Extract the [X, Y] coordinate from the center of the cell holding the provided text.  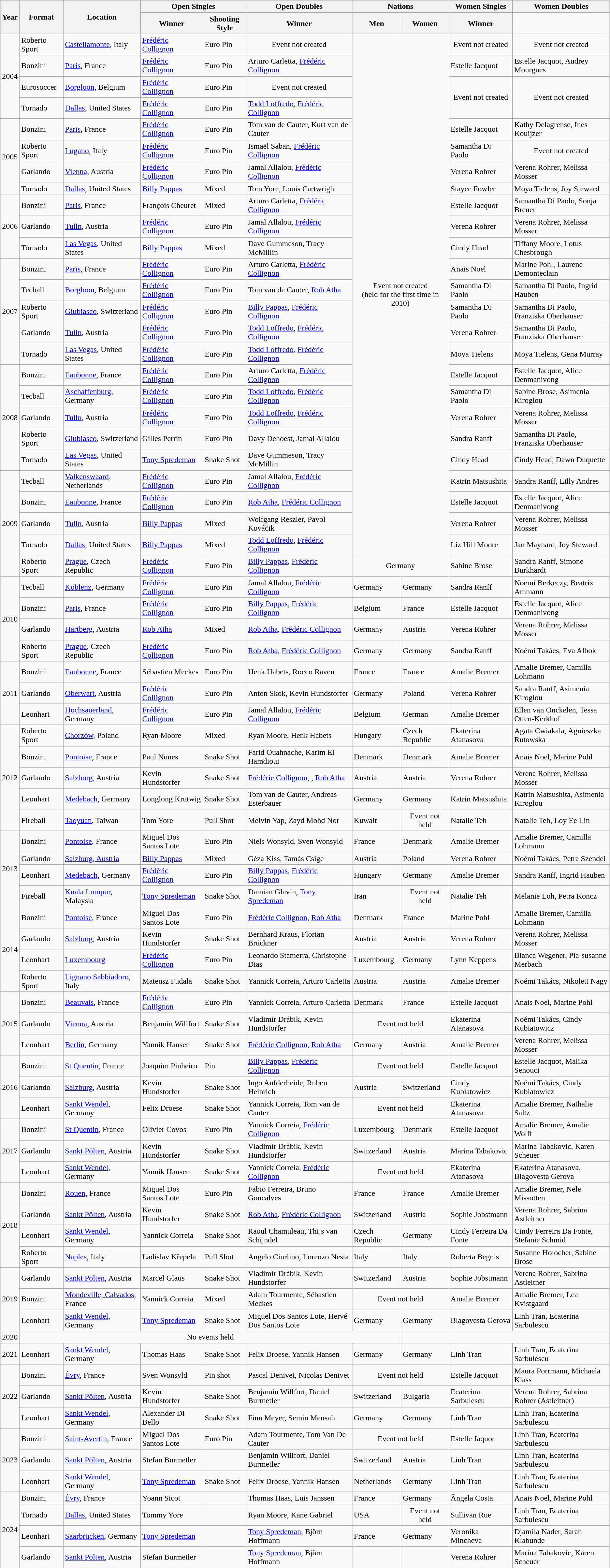
2010 [10, 619]
Anton Skok, Kevin Hundstorfer [299, 693]
2024 [10, 1530]
2020 [10, 1337]
Cindy Ferreira Da Fonte [480, 1235]
Location [102, 17]
Pascal Denivet, Nicolas Denivet [299, 1375]
Ladislav Křepela [172, 1257]
Marine Pohl, Laurene Demonteclain [561, 269]
Bernhard Kraus, Florian Brückner [299, 939]
Hochsauerland, Germany [102, 714]
Castellamonte, Italy [102, 44]
Olivier Covos [172, 1130]
Ryan Moore [172, 735]
Cindy Ferreira Da Fonte, Stefanie Schmid [561, 1235]
Natalie Teh, Loy Ee Lin [561, 820]
Estelle Jacquot, Audrey Mourgues [561, 66]
Oberwart, Austria [102, 693]
Kuwait [377, 820]
Cindy Kubiatowicz [480, 1087]
Sandra Ranff, Asimenia Kiroglou [561, 693]
Rob Atha [172, 630]
Ryan Moore, Henk Habets [299, 735]
Beauvais, France [102, 1003]
2007 [10, 312]
Adam Tourmente, Sébastien Meckes [299, 1299]
Wolfgang Reszler, Pavol Kováčik [299, 523]
Year [10, 17]
Moya Tielens, Joy Steward [561, 188]
Women [425, 23]
Marina Tabakovic [480, 1150]
François Cheuret [172, 205]
Tommy Yore [172, 1515]
Noémi Takács, Petra Szendei [561, 858]
Valkenswaard, Netherlands [102, 481]
Blagovesta Gerova [480, 1321]
2017 [10, 1150]
Ellen van Onckelen, Tessa Otten-Kerkhof [561, 714]
Tiffany Moore, Lotus Chesbrough [561, 248]
Hartberg, Austria [102, 630]
Marcel Glaus [172, 1278]
Sébastien Meckes [172, 672]
Open Singles [193, 7]
Stayce Fowler [480, 188]
Ekaterina Atanasova, Blagovesta Gerova [561, 1172]
Amalie Bremer, Nele Missotten [561, 1193]
2022 [10, 1396]
Saint-Avertin, France [102, 1439]
Sullivan Rue [480, 1515]
Verena Rohrer, Sabrina Rohrer (Astleitner) [561, 1396]
Sabine Brose [480, 566]
Raoul Chamuleau, Thijs van Schijndel [299, 1235]
Davy Dehoest, Jamal Allalou [299, 439]
Sandra Ranff, Lilly Andres [561, 481]
Frédéric Collignon, , Rob Atha [299, 778]
Felix Droese [172, 1108]
Katrin Matsushita, Asimenia Kiroglou [561, 799]
Nations [400, 7]
Taoyuan, Taiwan [102, 820]
Ângela Costa [480, 1498]
Miguel Dos Santos Lote, Hervé Dos Santos Lote [299, 1321]
Liz Hill Moore [480, 544]
Lugano, Italy [102, 151]
Amalie Bremer, Amalie Wolff [561, 1130]
No events held [211, 1337]
Leonardo Stamerra, Christophe Dias [299, 960]
Melanie Loh, Petra Koncz [561, 896]
Tom Yore [172, 820]
Noémi Takács, Eva Albok [561, 651]
Samantha Di Paolo, Ingrid Hauben [561, 290]
Sven Wonsyld [172, 1375]
Berlin, Germany [102, 1045]
Noémi Takács, Nikolett Nagy [561, 981]
Event not created(held for the first time in 2010) [400, 295]
Longlong Krutwig [172, 799]
Joaquim Pinheiro [172, 1066]
Niels Wonsyld, Sven Wonsyld [299, 842]
Shooting Style [225, 23]
Paul Nunes [172, 757]
Maura Porrmann, Michaela Klass [561, 1375]
2011 [10, 693]
Agata Cwiakala, Agnieszka Rutowska [561, 735]
Ryan Moore, Kane Gabriel [299, 1515]
Women Singles [480, 7]
Henk Habets, Rocco Raven [299, 672]
2004 [10, 76]
Alexander Di Bello [172, 1418]
Moya Tielens, Gena Murray [561, 354]
Saarbrücken, Germany [102, 1536]
Bianca Wegener, Pia-susanne Merbach [561, 960]
Angelo Ciurlino, Lorenzo Nesta [299, 1257]
2019 [10, 1299]
2006 [10, 226]
Tom Yore, Louis Cartwright [299, 188]
Moya Tielens [480, 354]
Rouen, France [102, 1193]
Amalie Bremer, Lea Kvistgaard [561, 1299]
2023 [10, 1460]
Yoann Sicot [172, 1498]
Thomas Haas, Luis Janssen [299, 1498]
Women Doubles [561, 7]
2005 [10, 156]
Tom van de Cauter, Kurt van de Cauter [299, 129]
Samantha Di Paolo, Sonja Breuer [561, 205]
Chorzów, Poland [102, 735]
Cindy Head, Dawn Duquette [561, 460]
Kuala Lumpur, Malaysia [102, 896]
Yannick Correia, Tom van de Cauter [299, 1108]
Eurosoccer [41, 87]
Aschaffenburg, Germany [102, 396]
Estelle Jacquot, Malika Senouci [561, 1066]
Anais Noel [480, 269]
2015 [10, 1023]
Benjamin Willfort [172, 1023]
Marine Pohl [480, 917]
Mondeville, Calvados, France [102, 1299]
Noemi Berkeczy, Beatrix Ammann [561, 587]
Lignano Sabbiadoro, Italy [102, 981]
Bulgaria [425, 1396]
Iran [377, 896]
Kathy Delagrense, Ines Kouijzer [561, 129]
2008 [10, 417]
Jan Maynard, Joy Steward [561, 544]
Mateusz Fudala [172, 981]
2021 [10, 1354]
Koblenz, Germany [102, 587]
Sandra Ranff, Simone Burkhardt [561, 566]
Tom van de Cauter, Rob Atha [299, 290]
Finn Meyer, Semin Mensah [299, 1418]
2013 [10, 869]
Melvin Yap, Zayd Mohd Nor [299, 820]
USA [377, 1515]
Tom van de Cauter, Andreas Esterbauer [299, 799]
Farid Ouahnache, Karim El Hamdioui [299, 757]
Amalie Bremer, Nathalie Saltz [561, 1108]
Damian Glavin, Tony Spredeman [299, 896]
Sandra Ranff, Ingrid Hauben [561, 875]
2018 [10, 1225]
Sabine Brose, Asimenia Kiroglou [561, 396]
2009 [10, 523]
Thomas Haas [172, 1354]
Men [377, 23]
2014 [10, 949]
Roberta Begnis [480, 1257]
Susanne Holocher, Sabine Brose [561, 1257]
Veronika Mincheva [480, 1536]
2016 [10, 1087]
Estelle Jaquot [480, 1439]
Open Doubles [299, 7]
Géza Kiss, Tamás Csige [299, 858]
Pin shot [225, 1375]
Ingo Aufderheide, Ruben Heinrich [299, 1087]
German [425, 714]
Fabio Ferreira, Bruno Goncalves [299, 1193]
Gilles Perrin [172, 439]
Pin [225, 1066]
Djamila Nader, Sarah Klabunde [561, 1536]
Ismaël Saban, Frédéric Collignon [299, 151]
Naples, Italy [102, 1257]
Lynn Keppens [480, 960]
Format [41, 17]
Adam Tourmente, Tom Van De Cauter [299, 1439]
Ecaterina Sarbulescu [480, 1396]
Netherlands [377, 1481]
2012 [10, 778]
